Provide the (x, y) coordinate of the cell's center where the given text is located.  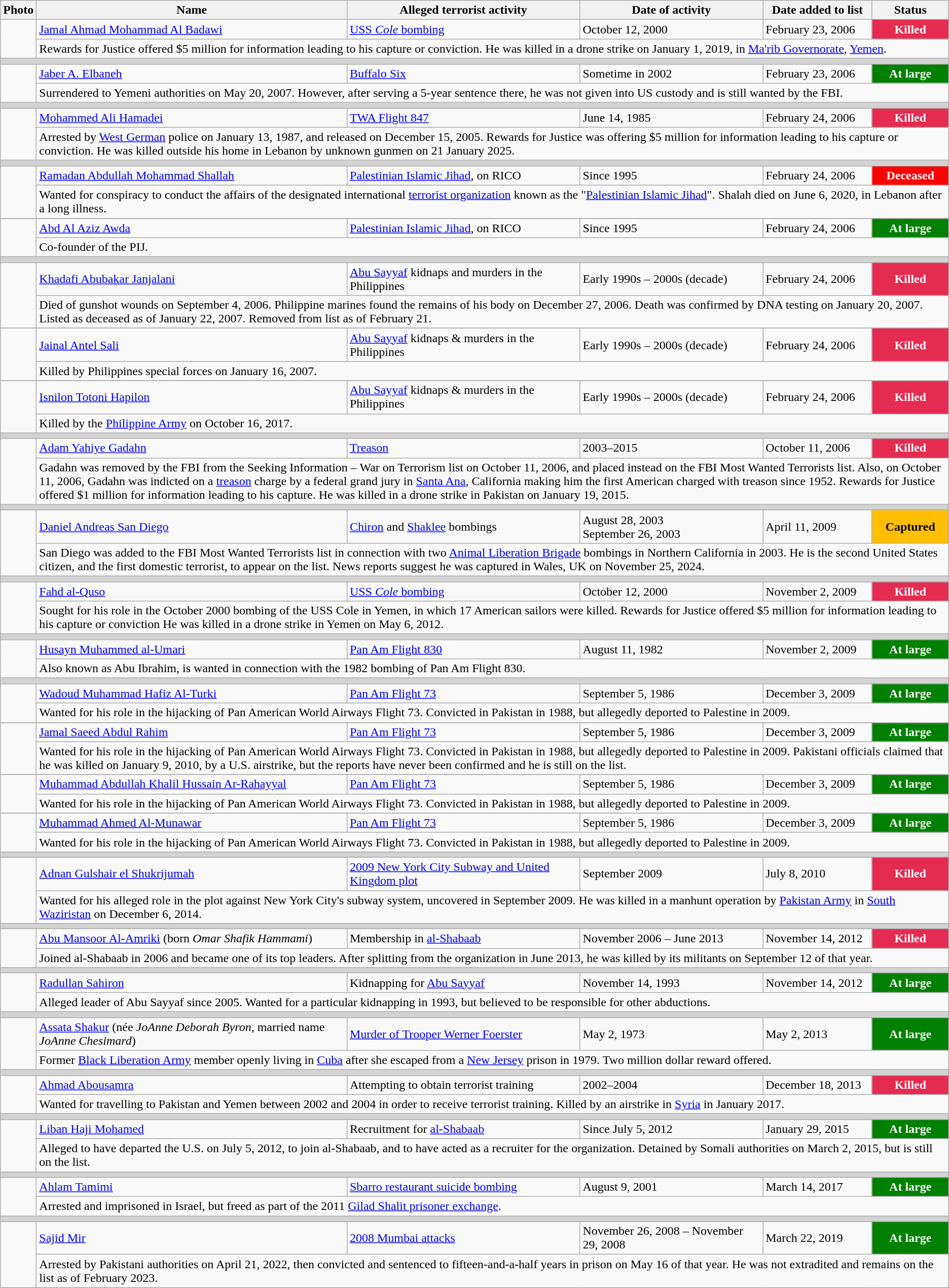
Treason (463, 448)
Arrested and imprisoned in Israel, but freed as part of the 2011 Gilad Shalit prisoner exchange. (493, 1206)
Ahmad Abousamra (192, 1085)
Jaber A. Elbaneh (192, 73)
Liban Haji Mohamed (192, 1129)
Deceased (910, 175)
Recruitment for al-Shabaab (463, 1129)
Abu Mansoor Al-Amriki (born Omar Shafik Hammami) (192, 939)
May 2, 2013 (817, 1034)
Since July 5, 2012 (671, 1129)
Khadafi Abubakar Janjalani (192, 279)
Muhammad Abdullah Khalil Hussain Ar-Rahayyal (192, 784)
December 18, 2013 (817, 1085)
Assata Shakur (née JoAnne Deborah Byron, married name JoAnne Chesimard) (192, 1034)
Sajid Mir (192, 1238)
Daniel Andreas San Diego (192, 526)
Photo (18, 10)
Pan Am Flight 830 (463, 649)
July 8, 2010 (817, 874)
Abd Al Aziz Awda (192, 228)
Date of activity (671, 10)
November 2006 – June 2013 (671, 939)
Wadoud Muhammad Hafiz Al-Turki (192, 693)
Co-founder of the PIJ. (493, 247)
April 11, 2009 (817, 526)
November 14, 1993 (671, 983)
Adnan Gulshair el Shukrijumah (192, 874)
September 2009 (671, 874)
Buffalo Six (463, 73)
Name (192, 10)
Radullan Sahiron (192, 983)
November 26, 2008 – November 29, 2008 (671, 1238)
Date added to list (817, 10)
Ramadan Abdullah Mohammad Shallah (192, 175)
Abu Sayyaf kidnaps and murders in the Philippines (463, 279)
Fahd al-Quso (192, 592)
Husayn Muhammed al-Umari (192, 649)
Captured (910, 526)
Former Black Liberation Army member openly living in Cuba after she escaped from a New Jersey prison in 1979. Two million dollar reward offered. (493, 1060)
March 22, 2019 (817, 1238)
Sometime in 2002 (671, 73)
January 29, 2015 (817, 1129)
Muhammad Ahmed Al-Munawar (192, 823)
Killed by Philippines special forces on January 16, 2007. (493, 371)
March 14, 2017 (817, 1187)
October 11, 2006 (817, 448)
Kidnapping for Abu Sayyaf (463, 983)
Isnilon Totoni Hapilon (192, 397)
August 9, 2001 (671, 1187)
2009 New York City Subway and United Kingdom plot (463, 874)
Jamal Saeed Abdul Rahim (192, 732)
Membership in al-Shabaab (463, 939)
Also known as Abu Ibrahim, is wanted in connection with the 1982 bombing of Pan Am Flight 830. (493, 669)
Attempting to obtain terrorist training (463, 1085)
Ahlam Tamimi (192, 1187)
Sbarro restaurant suicide bombing (463, 1187)
TWA Flight 847 (463, 118)
Jainal Antel Sali (192, 345)
2002–2004 (671, 1085)
2008 Mumbai attacks (463, 1238)
Murder of Trooper Werner Foerster (463, 1034)
Mohammed Ali Hamadei (192, 118)
Alleged terrorist activity (463, 10)
Adam Yahiye Gadahn (192, 448)
Alleged leader of Abu Sayyaf since 2005. Wanted for a particular kidnapping in 1993, but believed to be responsible for other abductions. (493, 1002)
Chiron and Shaklee bombings (463, 526)
June 14, 1985 (671, 118)
August 28, 2003September 26, 2003 (671, 526)
Jamal Ahmad Mohammad Al Badawi (192, 29)
Killed by the Philippine Army on October 16, 2017. (493, 423)
May 2, 1973 (671, 1034)
August 11, 1982 (671, 649)
2003–2015 (671, 448)
Status (910, 10)
